Locate the cell with the specified text and output its (x, y) center coordinate. 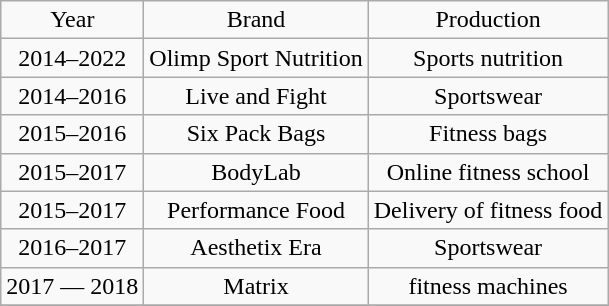
2016–2017 (72, 248)
2015–2016 (72, 134)
Olimp Sport Nutrition (256, 58)
2014–2022 (72, 58)
Sports nutrition (488, 58)
Brand (256, 20)
Performance Food (256, 210)
Live and Fight (256, 96)
fitness machines (488, 286)
Year (72, 20)
BodyLab (256, 172)
Six Pack Bags (256, 134)
Delivery of fitness food (488, 210)
2014–2016 (72, 96)
Production (488, 20)
Matrix (256, 286)
Aesthetix Era (256, 248)
Online fitness school (488, 172)
2017 — 2018 (72, 286)
Fitness bags (488, 134)
